Find where the given text appears and provide that cell's center as (x, y) coordinate. 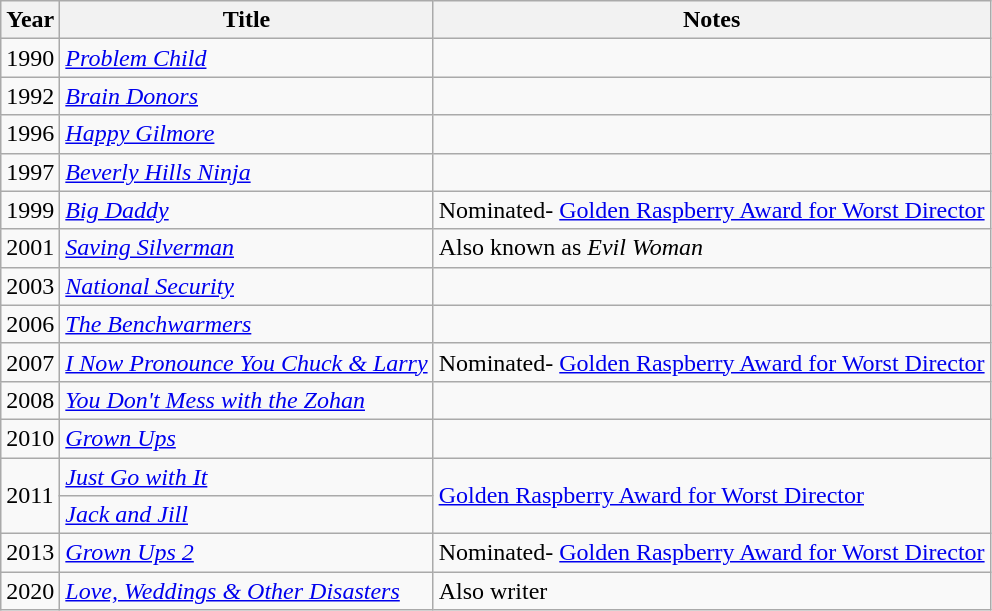
2003 (30, 286)
2011 (30, 496)
2008 (30, 400)
Love, Weddings & Other Disasters (246, 591)
1996 (30, 134)
Title (246, 20)
Brain Donors (246, 96)
Also writer (712, 591)
1990 (30, 58)
2010 (30, 438)
Grown Ups 2 (246, 553)
2007 (30, 362)
The Benchwarmers (246, 324)
Jack and Jill (246, 515)
Happy Gilmore (246, 134)
Notes (712, 20)
Big Daddy (246, 210)
You Don't Mess with the Zohan (246, 400)
2006 (30, 324)
1997 (30, 172)
Problem Child (246, 58)
Saving Silverman (246, 248)
Year (30, 20)
Beverly Hills Ninja (246, 172)
National Security (246, 286)
2013 (30, 553)
I Now Pronounce You Chuck & Larry (246, 362)
Golden Raspberry Award for Worst Director (712, 496)
2020 (30, 591)
Also known as Evil Woman (712, 248)
1992 (30, 96)
Just Go with It (246, 477)
2001 (30, 248)
1999 (30, 210)
Grown Ups (246, 438)
